Extract the (x, y) coordinate from the center of the cell holding the provided text.  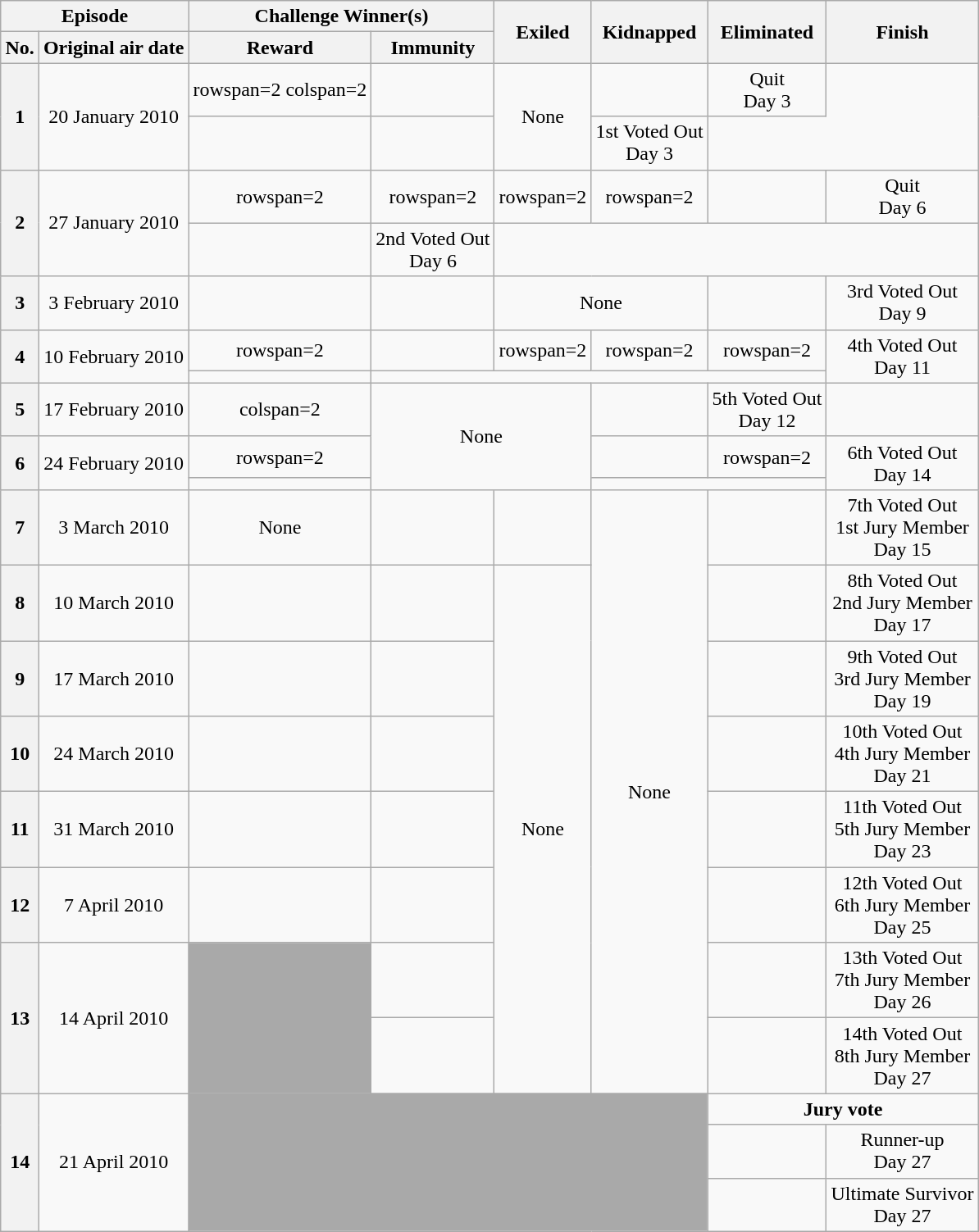
14 April 2010 (113, 1018)
13th Voted Out7th Jury MemberDay 26 (902, 980)
3 February 2010 (113, 303)
12 (20, 905)
13 (20, 1018)
No. (20, 48)
17 March 2010 (113, 679)
11th Voted Out5th Jury MemberDay 23 (902, 830)
27 January 2010 (113, 223)
6 (20, 462)
20 January 2010 (113, 116)
Finish (902, 32)
10 (20, 754)
1st Voted OutDay 3 (649, 143)
4 (20, 356)
5th Voted OutDay 12 (767, 410)
9 (20, 679)
3 (20, 303)
31 March 2010 (113, 830)
QuitDay 3 (767, 90)
Jury vote (843, 1109)
6th Voted OutDay 14 (902, 462)
3rd Voted OutDay 9 (902, 303)
Immunity (433, 48)
24 February 2010 (113, 462)
2nd Voted OutDay 6 (433, 249)
3 March 2010 (113, 527)
Challenge Winner(s) (341, 16)
10 February 2010 (113, 356)
Eliminated (767, 32)
2 (20, 223)
8 (20, 602)
Reward (280, 48)
QuitDay 6 (902, 197)
24 March 2010 (113, 754)
12th Voted Out6th Jury MemberDay 25 (902, 905)
4th Voted OutDay 11 (902, 356)
Original air date (113, 48)
14th Voted Out8th Jury MemberDay 27 (902, 1056)
Exiled (543, 32)
17 February 2010 (113, 410)
11 (20, 830)
Ultimate SurvivorDay 27 (902, 1205)
1 (20, 116)
8th Voted Out2nd Jury MemberDay 17 (902, 602)
7th Voted Out1st Jury MemberDay 15 (902, 527)
14 (20, 1162)
5 (20, 410)
9th Voted Out3rd Jury MemberDay 19 (902, 679)
colspan=2 (280, 410)
rowspan=2 colspan=2 (280, 90)
21 April 2010 (113, 1162)
10th Voted Out4th Jury MemberDay 21 (902, 754)
Runner-upDay 27 (902, 1151)
10 March 2010 (113, 602)
Episode (95, 16)
Kidnapped (649, 32)
7 April 2010 (113, 905)
7 (20, 527)
